Extract the (x, y) coordinate from the center of the cell holding the provided text.  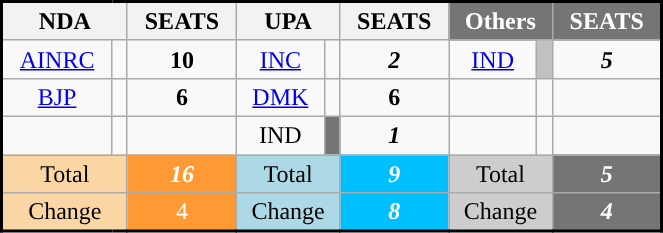
BJP (57, 97)
1 (394, 135)
16 (182, 173)
10 (182, 59)
2 (394, 59)
DMK (280, 97)
Others (500, 22)
AINRC (57, 59)
UPA (288, 22)
8 (394, 212)
9 (394, 173)
NDA (65, 22)
INC (280, 59)
